Capture the cell that displays the provided text and extract its (x, y) central coordinate. 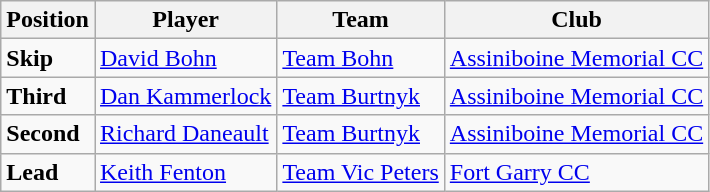
Club (576, 20)
Skip (48, 58)
Second (48, 134)
Player (185, 20)
Team (360, 20)
Dan Kammerlock (185, 96)
Team Bohn (360, 58)
Richard Daneault (185, 134)
David Bohn (185, 58)
Lead (48, 172)
Keith Fenton (185, 172)
Position (48, 20)
Team Vic Peters (360, 172)
Third (48, 96)
Fort Garry CC (576, 172)
